Determine the (X, Y) coordinate at the center of the cell enclosing the given text.  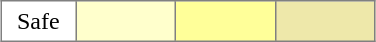
Safe (38, 21)
